Extract the [X, Y] coordinate from the center of the cell holding the provided text.  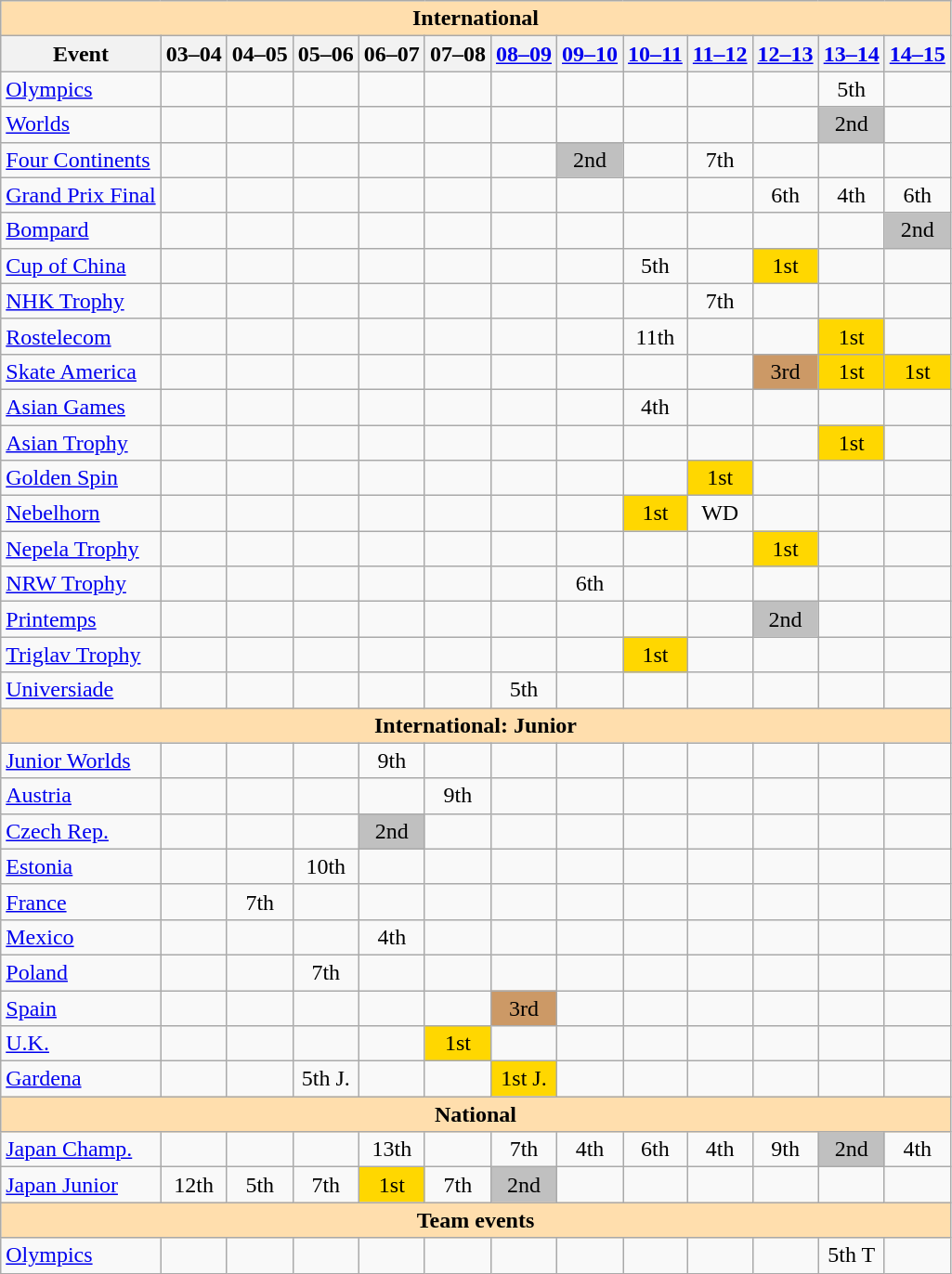
Printemps [81, 619]
1st J. [524, 1079]
06–07 [392, 54]
14–15 [918, 54]
Japan Junior [81, 1185]
Golden Spin [81, 478]
05–06 [325, 54]
International [476, 19]
Poland [81, 972]
France [81, 902]
National [476, 1114]
13–14 [851, 54]
Triglav Trophy [81, 655]
Skate America [81, 371]
Team events [476, 1220]
NRW Trophy [81, 584]
13th [392, 1150]
Czech Rep. [81, 831]
Asian Games [81, 407]
International: Junior [476, 725]
Rostelecom [81, 336]
Worlds [81, 124]
5th T [851, 1255]
Estonia [81, 866]
12th [193, 1185]
11th [656, 336]
Japan Champ. [81, 1150]
WD [720, 513]
11–12 [720, 54]
09–10 [591, 54]
Four Continents [81, 160]
Nepela Trophy [81, 549]
Bompard [81, 230]
03–04 [193, 54]
Grand Prix Final [81, 195]
10–11 [656, 54]
Nebelhorn [81, 513]
Cup of China [81, 266]
Universiade [81, 690]
04–05 [260, 54]
Spain [81, 1007]
U.K. [81, 1044]
Asian Trophy [81, 443]
Junior Worlds [81, 760]
Mexico [81, 937]
08–09 [524, 54]
5th J. [325, 1079]
Gardena [81, 1079]
07–08 [457, 54]
10th [325, 866]
12–13 [786, 54]
Austria [81, 796]
NHK Trophy [81, 301]
Event [81, 54]
